Identify which cell holds the provided text, then report its (x, y) central coordinate. 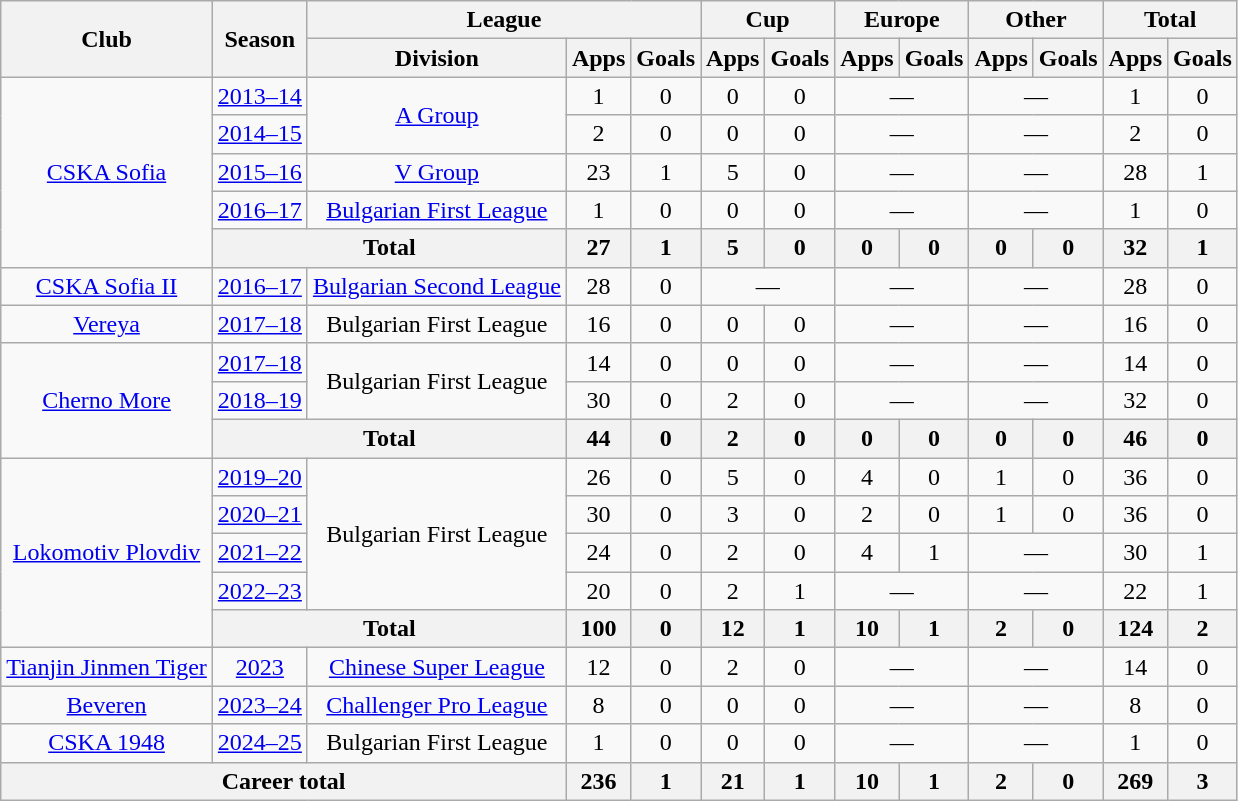
124 (1135, 629)
Club (107, 39)
2023 (260, 667)
2013–14 (260, 96)
2023–24 (260, 705)
CSKA 1948 (107, 743)
Cherno More (107, 400)
Chinese Super League (436, 667)
269 (1135, 781)
2018–19 (260, 400)
Challenger Pro League (436, 705)
44 (598, 438)
24 (598, 553)
V Group (436, 172)
100 (598, 629)
2022–23 (260, 591)
46 (1135, 438)
2019–20 (260, 477)
Other (1036, 20)
CSKA Sofia (107, 172)
26 (598, 477)
Lokomotiv Plovdiv (107, 553)
21 (733, 781)
Bulgarian Second League (436, 286)
League (504, 20)
2015–16 (260, 172)
2024–25 (260, 743)
2014–15 (260, 134)
Tianjin Jinmen Tiger (107, 667)
2021–22 (260, 553)
Career total (284, 781)
Division (436, 58)
22 (1135, 591)
Vereya (107, 324)
27 (598, 248)
20 (598, 591)
Europe (902, 20)
236 (598, 781)
CSKA Sofia II (107, 286)
2020–21 (260, 515)
23 (598, 172)
A Group (436, 115)
Beveren (107, 705)
Cup (768, 20)
Season (260, 39)
